From the cell containing the given text, extract its center point as [X, Y] coordinate. 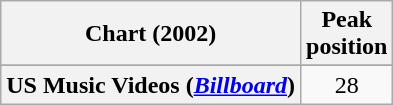
28 [347, 85]
Peakposition [347, 34]
US Music Videos (Billboard) [151, 85]
Chart (2002) [151, 34]
